Pinpoint the cell where the given text exists, returning its [X, Y] midpoint coordinate. 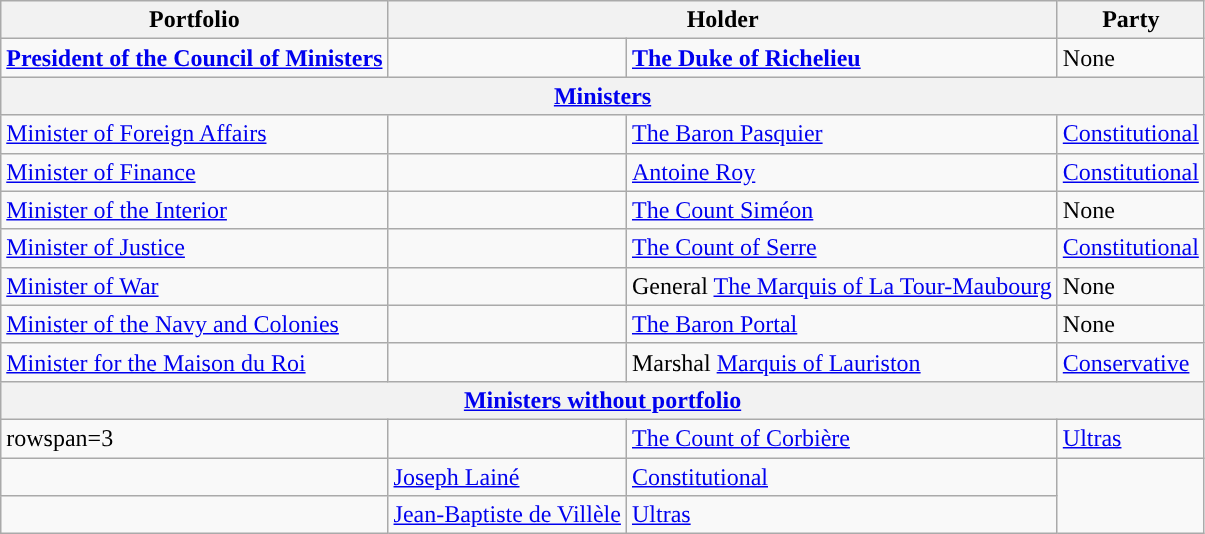
Marshal Marquis of Lauriston [842, 362]
The Baron Portal [842, 324]
The Count of Serre [842, 248]
Minister of Finance [194, 172]
Minister of Justice [194, 248]
rowspan=3 [194, 438]
Jean-Baptiste de Villèle [507, 515]
Portfolio [194, 20]
Ministers [603, 96]
Holder [722, 20]
The Count Siméon [842, 210]
General The Marquis of La Tour-Maubourg [842, 286]
The Baron Pasquier [842, 134]
Ministers without portfolio [603, 400]
President of the Council of Ministers [194, 58]
Minister of the Navy and Colonies [194, 324]
The Count of Corbière [842, 438]
Minister of War [194, 286]
Minister of Foreign Affairs [194, 134]
Party [1130, 20]
Joseph Lainé [507, 477]
Antoine Roy [842, 172]
Minister of the Interior [194, 210]
Conservative [1130, 362]
Minister for the Maison du Roi [194, 362]
The Duke of Richelieu [842, 58]
